Determine the (x, y) coordinate at the center of the cell enclosing the given text.  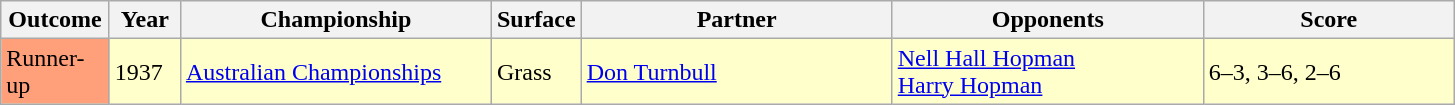
Australian Championships (336, 72)
Runner-up (56, 72)
Opponents (1048, 20)
Outcome (56, 20)
Surface (536, 20)
1937 (144, 72)
Nell Hall Hopman Harry Hopman (1048, 72)
Grass (536, 72)
Score (1328, 20)
Championship (336, 20)
Partner (736, 20)
Year (144, 20)
Don Turnbull (736, 72)
6–3, 3–6, 2–6 (1328, 72)
